For the text-containing cell, return its midpoint in [x, y] coordinate format. 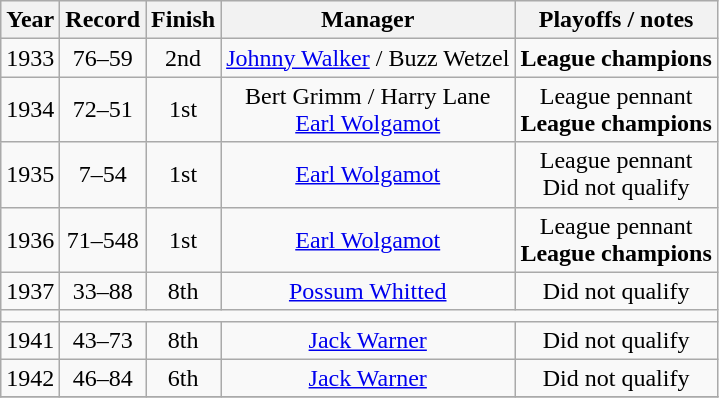
Playoffs / notes [616, 20]
46–84 [103, 378]
Bert Grimm / Harry Lane Earl Wolgamot [368, 110]
Johnny Walker / Buzz Wetzel [368, 58]
League pennantDid not qualify [616, 174]
Year [30, 20]
League champions [616, 58]
33–88 [103, 291]
76–59 [103, 58]
72–51 [103, 110]
1935 [30, 174]
43–73 [103, 340]
1941 [30, 340]
League pennant League champions [616, 240]
Manager [368, 20]
71–548 [103, 240]
1937 [30, 291]
6th [184, 378]
2nd [184, 58]
1933 [30, 58]
Finish [184, 20]
League pennantLeague champions [616, 110]
Record [103, 20]
7–54 [103, 174]
1936 [30, 240]
1934 [30, 110]
1942 [30, 378]
Possum Whitted [368, 291]
